Return (X, Y) of the center of cell containing provided text 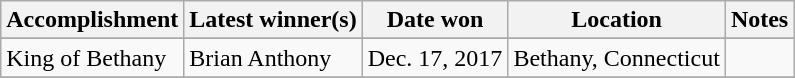
Notes (759, 20)
Location (616, 20)
Date won (435, 20)
Latest winner(s) (273, 20)
King of Bethany (92, 58)
Dec. 17, 2017 (435, 58)
Accomplishment (92, 20)
Bethany, Connecticut (616, 58)
Brian Anthony (273, 58)
